Identify which cell holds the provided text, then report its [X, Y] central coordinate. 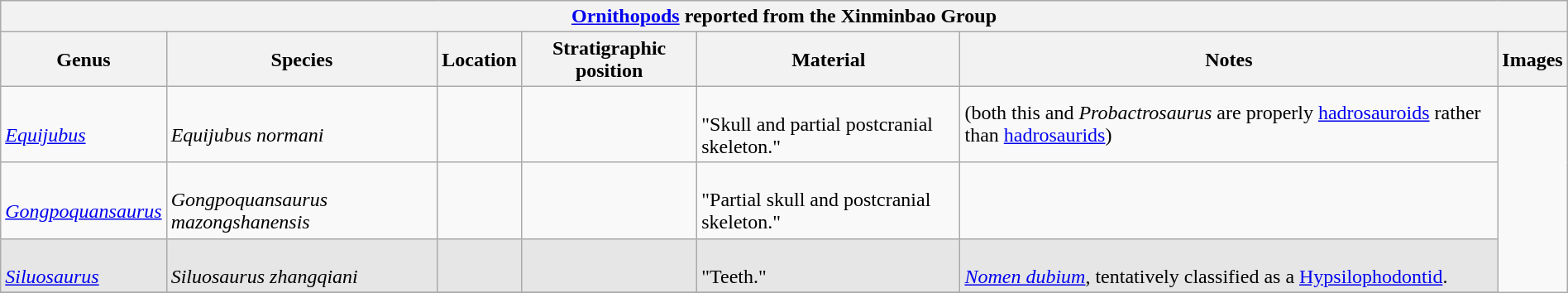
"Skull and partial postcranial skeleton." [829, 124]
Siluosaurus zhangqiani [302, 265]
Material [829, 60]
Images [1532, 60]
Gongpoquansaurus mazongshanensis [302, 200]
Genus [84, 60]
Notes [1229, 60]
Equijubus [84, 124]
Location [480, 60]
Siluosaurus [84, 265]
Gongpoquansaurus [84, 200]
Ornithopods reported from the Xinminbao Group [784, 17]
Stratigraphic position [609, 60]
Equijubus normani [302, 124]
"Teeth." [829, 265]
Nomen dubium, tentatively classified as a Hypsilophodontid. [1229, 265]
"Partial skull and postcranial skeleton." [829, 200]
(both this and Probactrosaurus are properly hadrosauroids rather than hadrosaurids) [1229, 124]
Species [302, 60]
